Find where the given text appears and provide that cell's center as (X, Y) coordinate. 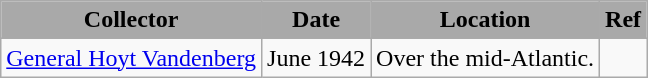
Over the mid-Atlantic. (486, 58)
June 1942 (316, 58)
Collector (132, 20)
Date (316, 20)
Ref (624, 20)
Location (486, 20)
General Hoyt Vandenberg (132, 58)
